Return the (x, y) coordinate for the center point of the cell that contains the specified text.  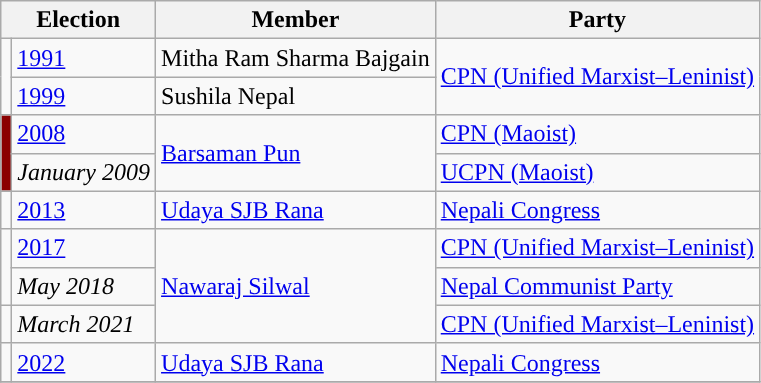
January 2009 (84, 172)
Election (78, 20)
May 2018 (84, 286)
UCPN (Maoist) (597, 172)
2008 (84, 134)
2013 (84, 210)
Member (296, 20)
1991 (84, 58)
2017 (84, 248)
1999 (84, 96)
2022 (84, 362)
Party (597, 20)
Nepal Communist Party (597, 286)
Sushila Nepal (296, 96)
Mitha Ram Sharma Bajgain (296, 58)
March 2021 (84, 324)
CPN (Maoist) (597, 134)
Barsaman Pun (296, 153)
Nawaraj Silwal (296, 286)
